From the cell containing the given text, extract its center point as [X, Y] coordinate. 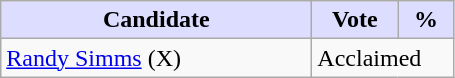
Candidate [156, 20]
Vote [355, 20]
Acclaimed [383, 58]
Randy Simms (X) [156, 58]
% [426, 20]
